Identify which cell holds the provided text, then report its (X, Y) central coordinate. 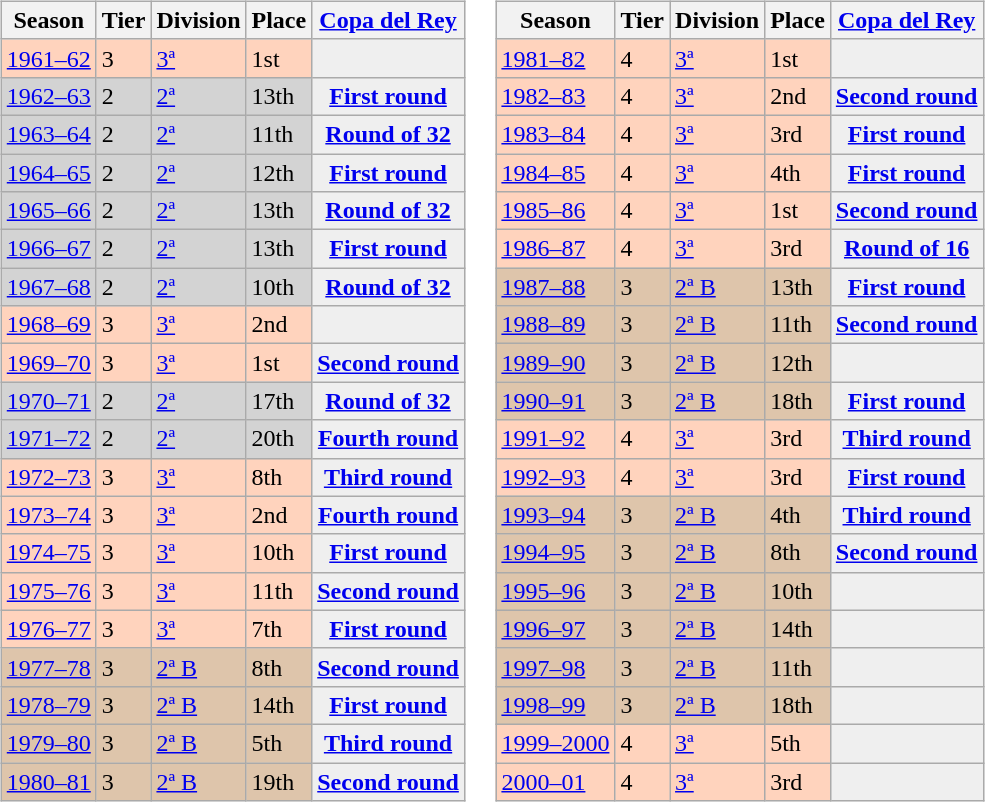
1974–75 (48, 553)
1992–93 (556, 477)
20th (279, 439)
1997–98 (556, 667)
1961–62 (48, 58)
2000–01 (556, 781)
1963–64 (48, 134)
Round of 16 (906, 249)
1989–90 (556, 363)
1965–66 (48, 211)
1971–72 (48, 439)
1983–84 (556, 134)
1998–99 (556, 705)
1975–76 (48, 591)
1977–78 (48, 667)
1996–97 (556, 629)
1985–86 (556, 211)
1973–74 (48, 515)
1966–67 (48, 249)
1994–95 (556, 553)
1962–63 (48, 96)
1991–92 (556, 439)
1986–87 (556, 249)
1969–70 (48, 363)
1987–88 (556, 287)
1995–96 (556, 591)
1981–82 (556, 58)
1972–73 (48, 477)
1979–80 (48, 743)
1980–81 (48, 781)
1968–69 (48, 325)
1993–94 (556, 515)
1970–71 (48, 401)
1988–89 (556, 325)
1990–91 (556, 401)
1967–68 (48, 287)
1999–2000 (556, 743)
1984–85 (556, 173)
7th (279, 629)
19th (279, 781)
1964–65 (48, 173)
17th (279, 401)
1982–83 (556, 96)
1978–79 (48, 705)
1976–77 (48, 629)
